Provide the [X, Y] coordinate of the cell's center where the given text is located.  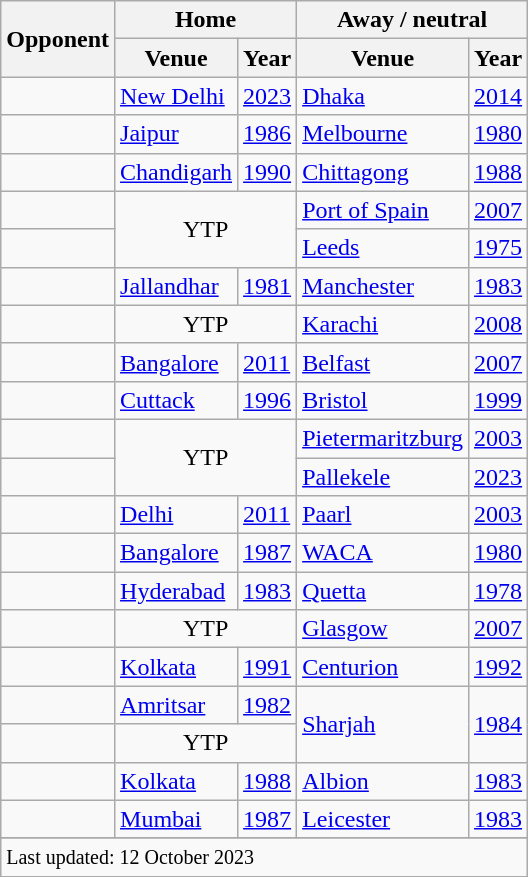
WACA [383, 553]
Leeds [383, 248]
Albion [383, 781]
1986 [268, 134]
Melbourne [383, 134]
Pallekele [383, 477]
Pietermaritzburg [383, 438]
2008 [498, 324]
Centurion [383, 667]
Last updated: 12 October 2023 [264, 857]
Quetta [383, 591]
1991 [268, 667]
Jaipur [176, 134]
Hyderabad [176, 591]
1975 [498, 248]
Delhi [176, 515]
Jallandhar [176, 286]
Opponent [58, 39]
Port of Spain [383, 210]
1981 [268, 286]
1982 [268, 705]
1990 [268, 172]
Chandigarh [176, 172]
Cuttack [176, 400]
Leicester [383, 819]
Manchester [383, 286]
1984 [498, 724]
Dhaka [383, 96]
Mumbai [176, 819]
1992 [498, 667]
1996 [268, 400]
2014 [498, 96]
Karachi [383, 324]
New Delhi [176, 96]
Away / neutral [412, 20]
Belfast [383, 362]
1978 [498, 591]
Chittagong [383, 172]
Amritsar [176, 705]
Sharjah [383, 724]
Glasgow [383, 629]
Paarl [383, 515]
Home [206, 20]
1999 [498, 400]
Bristol [383, 400]
